Scan for the cell matching the given text and deliver its [X, Y] coordinate at center. 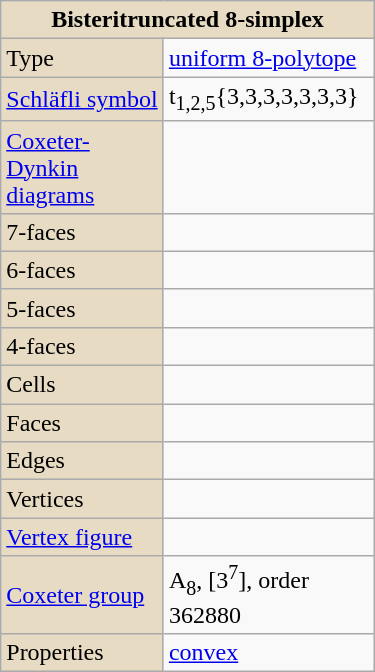
6-faces [82, 270]
Bisteritruncated 8-simplex [188, 20]
uniform 8-polytope [268, 58]
Faces [82, 423]
convex [268, 653]
Properties [82, 653]
A8, [37], order 362880 [268, 595]
Vertices [82, 499]
Coxeter-Dynkin diagrams [82, 167]
4-faces [82, 346]
Type [82, 58]
Cells [82, 385]
7-faces [82, 232]
Coxeter group [82, 595]
Edges [82, 461]
t1,2,5{3,3,3,3,3,3,3} [268, 99]
Vertex figure [82, 537]
Schläfli symbol [82, 99]
5-faces [82, 308]
